Return [X, Y] of the center of cell containing provided text 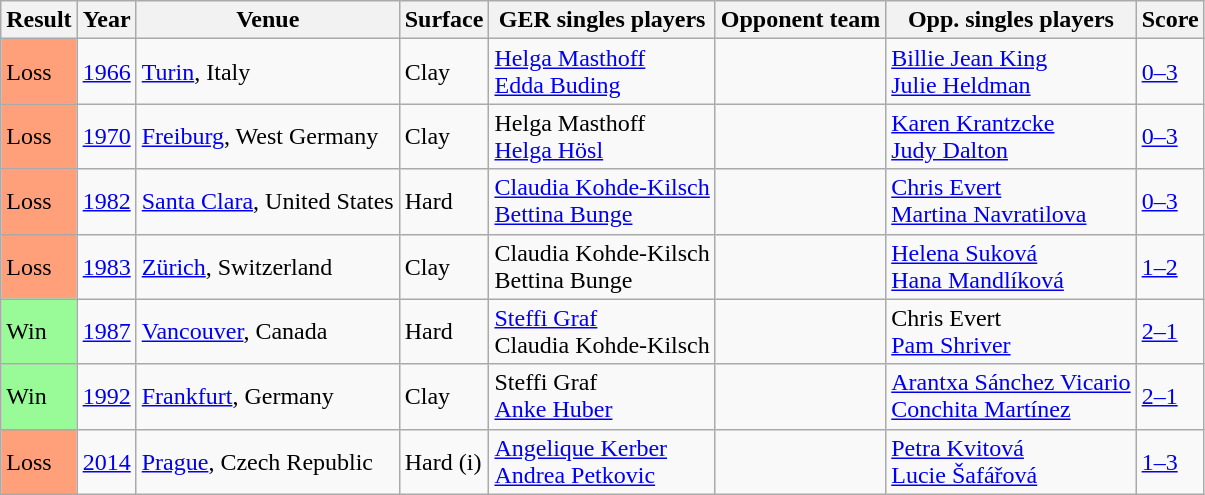
Opp. singles players [1011, 20]
Helga MasthoffHelga Hösl [602, 136]
Score [1170, 20]
Freiburg, West Germany [268, 136]
1970 [106, 136]
Karen KrantzckeJudy Dalton [1011, 136]
Steffi GrafAnke Huber [602, 396]
Opponent team [800, 20]
Prague, Czech Republic [268, 462]
1992 [106, 396]
1966 [106, 72]
Helena SukováHana Mandlíková [1011, 266]
GER singles players [602, 20]
Surface [444, 20]
Turin, Italy [268, 72]
Result [39, 20]
Angelique KerberAndrea Petkovic [602, 462]
Chris EvertPam Shriver [1011, 332]
Venue [268, 20]
Chris EvertMartina Navratilova [1011, 202]
Year [106, 20]
Zürich, Switzerland [268, 266]
1983 [106, 266]
1982 [106, 202]
Billie Jean KingJulie Heldman [1011, 72]
Arantxa Sánchez VicarioConchita Martínez [1011, 396]
Frankfurt, Germany [268, 396]
Petra KvitováLucie Šafářová [1011, 462]
1–2 [1170, 266]
Steffi GrafClaudia Kohde-Kilsch [602, 332]
Santa Clara, United States [268, 202]
Vancouver, Canada [268, 332]
1987 [106, 332]
Hard (i) [444, 462]
2014 [106, 462]
1–3 [1170, 462]
Helga MasthoffEdda Buding [602, 72]
